From the cell containing the given text, extract its center point as [x, y] coordinate. 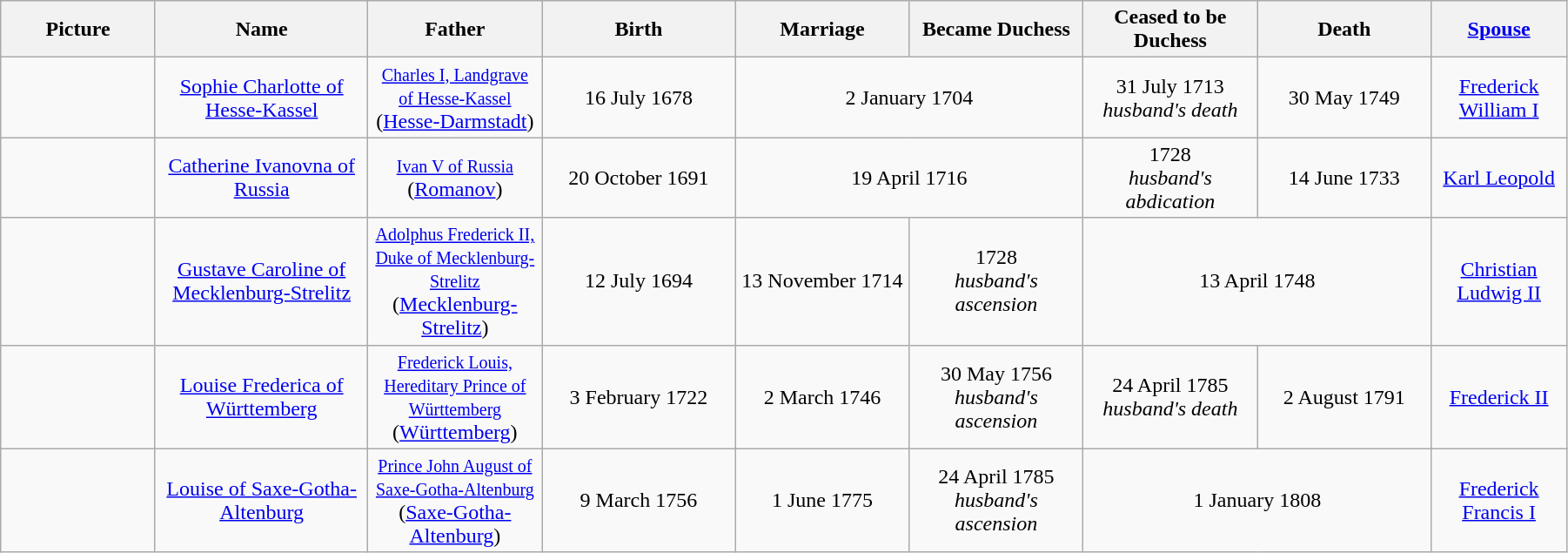
Prince John August of Saxe-Gotha-Altenburg (Saxe-Gotha-Altenburg) [455, 500]
1728husband's ascension [996, 281]
Karl Leopold [1499, 178]
2 January 1704 [909, 98]
13 April 1748 [1257, 281]
24 April 1785husband's ascension [996, 500]
Name [261, 30]
Sophie Charlotte of Hesse-Kassel [261, 98]
13 November 1714 [822, 281]
31 July 1713husband's death [1170, 98]
Louise of Saxe-Gotha-Altenburg [261, 500]
Frederick William I [1499, 98]
12 July 1694 [639, 281]
Spouse [1499, 30]
24 April 1785husband's death [1170, 397]
Frederick Francis I [1499, 500]
Became Duchess [996, 30]
Adolphus Frederick II, Duke of Mecklenburg-Strelitz (Mecklenburg-Strelitz) [455, 281]
Catherine Ivanovna of Russia [261, 178]
3 February 1722 [639, 397]
20 October 1691 [639, 178]
2 August 1791 [1344, 397]
Birth [639, 30]
Death [1344, 30]
Charles I, Landgrave of Hesse-Kassel (Hesse-Darmstadt) [455, 98]
9 March 1756 [639, 500]
30 May 1749 [1344, 98]
1 June 1775 [822, 500]
30 May 1756husband's ascension [996, 397]
Louise Frederica of Württemberg [261, 397]
14 June 1733 [1344, 178]
1 January 1808 [1257, 500]
Father [455, 30]
Marriage [822, 30]
Frederick II [1499, 397]
2 March 1746 [822, 397]
Gustave Caroline of Mecklenburg-Strelitz [261, 281]
Picture [78, 30]
16 July 1678 [639, 98]
Christian Ludwig II [1499, 281]
Ceased to be Duchess [1170, 30]
Frederick Louis, Hereditary Prince of Württemberg (Württemberg) [455, 397]
1728husband's abdication [1170, 178]
19 April 1716 [909, 178]
Ivan V of Russia (Romanov) [455, 178]
